Identify which cell holds the provided text, then report its (X, Y) central coordinate. 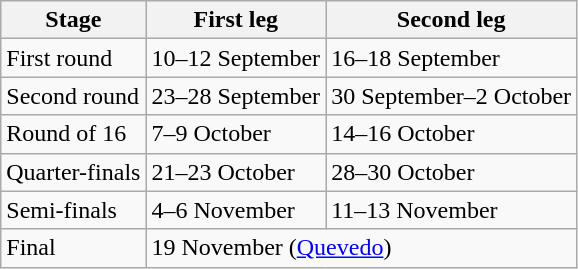
Second leg (452, 20)
4–6 November (236, 210)
Quarter-finals (74, 172)
23–28 September (236, 96)
First round (74, 58)
Second round (74, 96)
19 November (Quevedo) (362, 248)
28–30 October (452, 172)
First leg (236, 20)
14–16 October (452, 134)
7–9 October (236, 134)
10–12 September (236, 58)
21–23 October (236, 172)
Round of 16 (74, 134)
11–13 November (452, 210)
Semi-finals (74, 210)
30 September–2 October (452, 96)
16–18 September (452, 58)
Final (74, 248)
Stage (74, 20)
